Capture the cell that displays the provided text and extract its (X, Y) central coordinate. 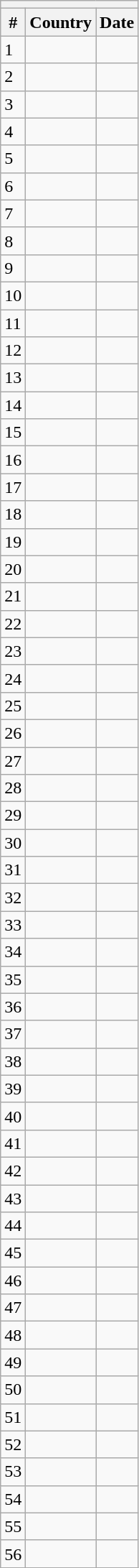
8 (13, 241)
48 (13, 1335)
13 (13, 378)
45 (13, 1253)
9 (13, 268)
25 (13, 706)
56 (13, 1554)
46 (13, 1281)
21 (13, 596)
38 (13, 1061)
18 (13, 515)
47 (13, 1308)
32 (13, 898)
# (13, 22)
30 (13, 843)
17 (13, 487)
27 (13, 761)
50 (13, 1390)
42 (13, 1171)
28 (13, 788)
7 (13, 213)
12 (13, 351)
31 (13, 870)
54 (13, 1499)
53 (13, 1472)
14 (13, 405)
29 (13, 816)
43 (13, 1198)
24 (13, 678)
39 (13, 1089)
11 (13, 323)
4 (13, 132)
10 (13, 295)
6 (13, 186)
37 (13, 1034)
2 (13, 77)
26 (13, 733)
22 (13, 624)
36 (13, 1007)
Country (61, 22)
41 (13, 1143)
35 (13, 979)
52 (13, 1444)
Date (118, 22)
33 (13, 925)
5 (13, 159)
49 (13, 1362)
44 (13, 1226)
55 (13, 1526)
51 (13, 1417)
15 (13, 433)
1 (13, 50)
3 (13, 104)
40 (13, 1116)
23 (13, 651)
34 (13, 952)
19 (13, 542)
16 (13, 460)
20 (13, 569)
